Detect which cell encompasses the target text, then output its (x, y) center coordinate. 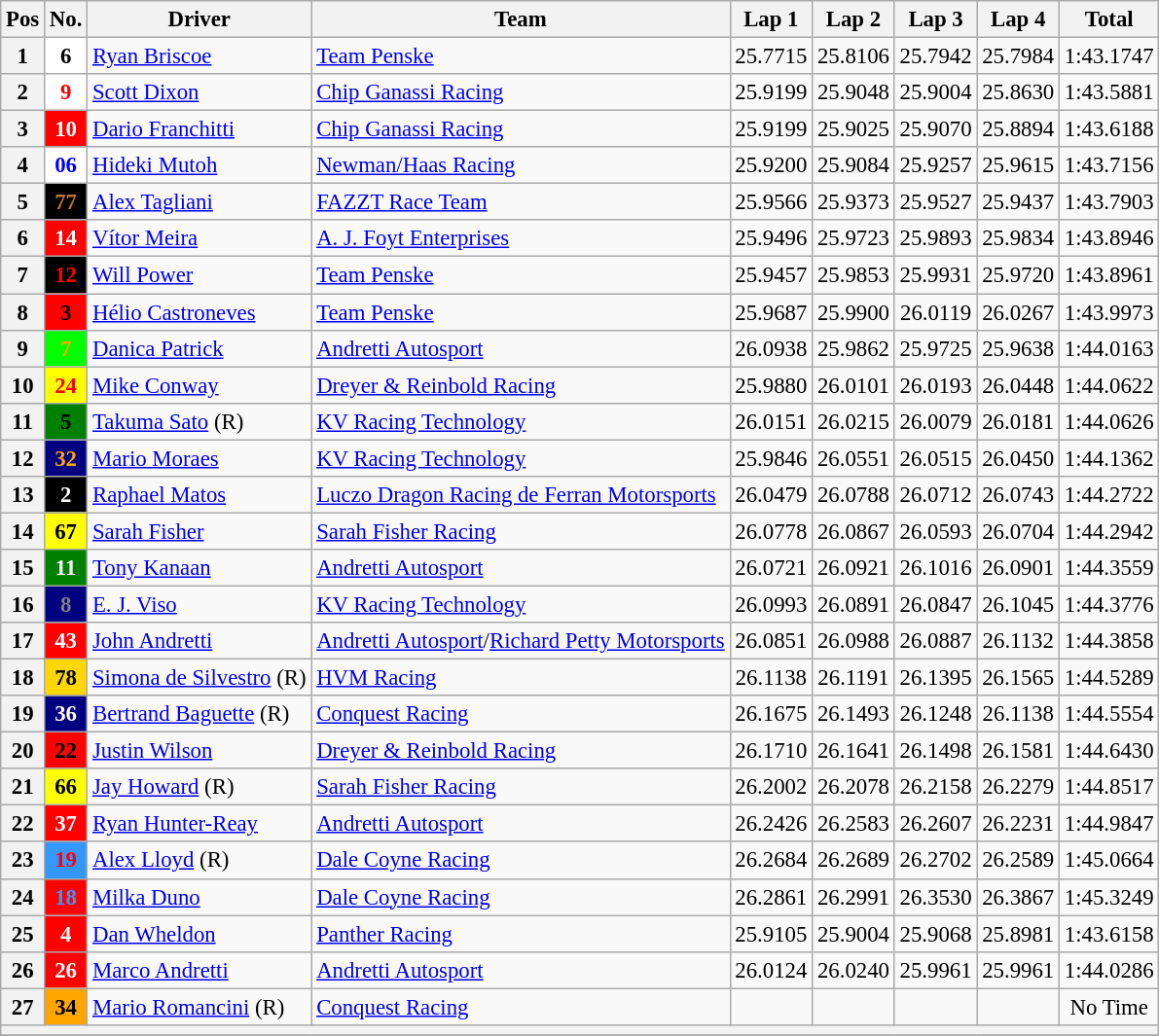
1:43.7156 (1109, 165)
1:43.8946 (1109, 238)
26.0704 (1018, 531)
26.0101 (854, 385)
Takuma Sato (R) (199, 421)
Milka Duno (199, 897)
26.0721 (771, 568)
26.1493 (854, 714)
26.2861 (771, 897)
26.0851 (771, 641)
26.0181 (1018, 421)
Dario Franchitti (199, 129)
25.9880 (771, 385)
36 (66, 714)
1:43.8961 (1109, 275)
A. J. Foyt Enterprises (521, 238)
No. (66, 19)
15 (23, 568)
Ryan Briscoe (199, 56)
Panther Racing (521, 934)
26.0151 (771, 421)
25.9257 (936, 165)
1:43.9973 (1109, 312)
Vítor Meira (199, 238)
Raphael Matos (199, 495)
26.0938 (771, 348)
25.8981 (1018, 934)
26.0267 (1018, 312)
26.2589 (1018, 861)
Hideki Mutoh (199, 165)
1:44.0286 (1109, 970)
25.8106 (854, 56)
Mario Romancini (R) (199, 1007)
26.0778 (771, 531)
26.1045 (1018, 604)
26.1191 (854, 678)
1:44.3559 (1109, 568)
26.1132 (1018, 641)
25.9025 (854, 129)
26.0887 (936, 641)
20 (23, 751)
Justin Wilson (199, 751)
25.9437 (1018, 202)
26.0215 (854, 421)
06 (66, 165)
1:44.8517 (1109, 787)
1:45.3249 (1109, 897)
25.9638 (1018, 348)
25.9846 (771, 458)
26.2426 (771, 824)
25.9931 (936, 275)
Driver (199, 19)
26.0515 (936, 458)
26.1395 (936, 678)
25.9834 (1018, 238)
25.9862 (854, 348)
23 (23, 861)
26.0993 (771, 604)
Dan Wheldon (199, 934)
Lap 2 (854, 19)
Jay Howard (R) (199, 787)
Tony Kanaan (199, 568)
25 (23, 934)
27 (23, 1007)
34 (66, 1007)
43 (66, 641)
26.2078 (854, 787)
E. J. Viso (199, 604)
26.0921 (854, 568)
1 (23, 56)
Lap 1 (771, 19)
1:44.3858 (1109, 641)
1:44.2722 (1109, 495)
26.1641 (854, 751)
25.9457 (771, 275)
1:44.1362 (1109, 458)
Mike Conway (199, 385)
25.7942 (936, 56)
26.3867 (1018, 897)
26.2684 (771, 861)
26.1581 (1018, 751)
1:44.0163 (1109, 348)
Luczo Dragon Racing de Ferran Motorsports (521, 495)
21 (23, 787)
26.0479 (771, 495)
26.0193 (936, 385)
26.0124 (771, 970)
26.3530 (936, 897)
26.2583 (854, 824)
1:44.0626 (1109, 421)
Alex Tagliani (199, 202)
26.0240 (854, 970)
25.9893 (936, 238)
66 (66, 787)
Team (521, 19)
26.0891 (854, 604)
25.7984 (1018, 56)
No Time (1109, 1007)
26.0119 (936, 312)
13 (23, 495)
25.9496 (771, 238)
26.0551 (854, 458)
26.2702 (936, 861)
25.9615 (1018, 165)
26.1016 (936, 568)
Will Power (199, 275)
25.9105 (771, 934)
25.7715 (771, 56)
25.9853 (854, 275)
26.0988 (854, 641)
FAZZT Race Team (521, 202)
Bertrand Baguette (R) (199, 714)
Lap 3 (936, 19)
Danica Patrick (199, 348)
26.2231 (1018, 824)
1:44.5554 (1109, 714)
26.1675 (771, 714)
25.9720 (1018, 275)
1:44.2942 (1109, 531)
26.2279 (1018, 787)
77 (66, 202)
1:45.0664 (1109, 861)
1:44.3776 (1109, 604)
Ryan Hunter-Reay (199, 824)
26.0593 (936, 531)
1:43.6158 (1109, 934)
17 (23, 641)
32 (66, 458)
25.9527 (936, 202)
78 (66, 678)
26.2158 (936, 787)
26.0450 (1018, 458)
HVM Racing (521, 678)
26.0788 (854, 495)
26.0448 (1018, 385)
Scott Dixon (199, 92)
Sarah Fisher (199, 531)
25.9070 (936, 129)
26.2991 (854, 897)
26.2607 (936, 824)
25.8630 (1018, 92)
Alex Lloyd (R) (199, 861)
26.0743 (1018, 495)
25.9900 (854, 312)
Andretti Autosport/Richard Petty Motorsports (521, 641)
1:43.7903 (1109, 202)
1:43.5881 (1109, 92)
Pos (23, 19)
26.1710 (771, 751)
25.9373 (854, 202)
Total (1109, 19)
25.9068 (936, 934)
26.1565 (1018, 678)
25.9687 (771, 312)
25.9566 (771, 202)
26.0712 (936, 495)
1:44.9847 (1109, 824)
37 (66, 824)
Mario Moraes (199, 458)
Lap 4 (1018, 19)
25.9048 (854, 92)
Marco Andretti (199, 970)
John Andretti (199, 641)
26.0847 (936, 604)
25.9200 (771, 165)
25.9723 (854, 238)
16 (23, 604)
26.1248 (936, 714)
25.9084 (854, 165)
1:43.6188 (1109, 129)
26.1498 (936, 751)
25.8894 (1018, 129)
26.0867 (854, 531)
26.0079 (936, 421)
1:43.1747 (1109, 56)
Newman/Haas Racing (521, 165)
1:44.5289 (1109, 678)
1:44.0622 (1109, 385)
Hélio Castroneves (199, 312)
26.0901 (1018, 568)
1:44.6430 (1109, 751)
25.9725 (936, 348)
26.2689 (854, 861)
67 (66, 531)
Simona de Silvestro (R) (199, 678)
26.2002 (771, 787)
